Search for the cell housing the specified text and yield its [X, Y] center coordinate. 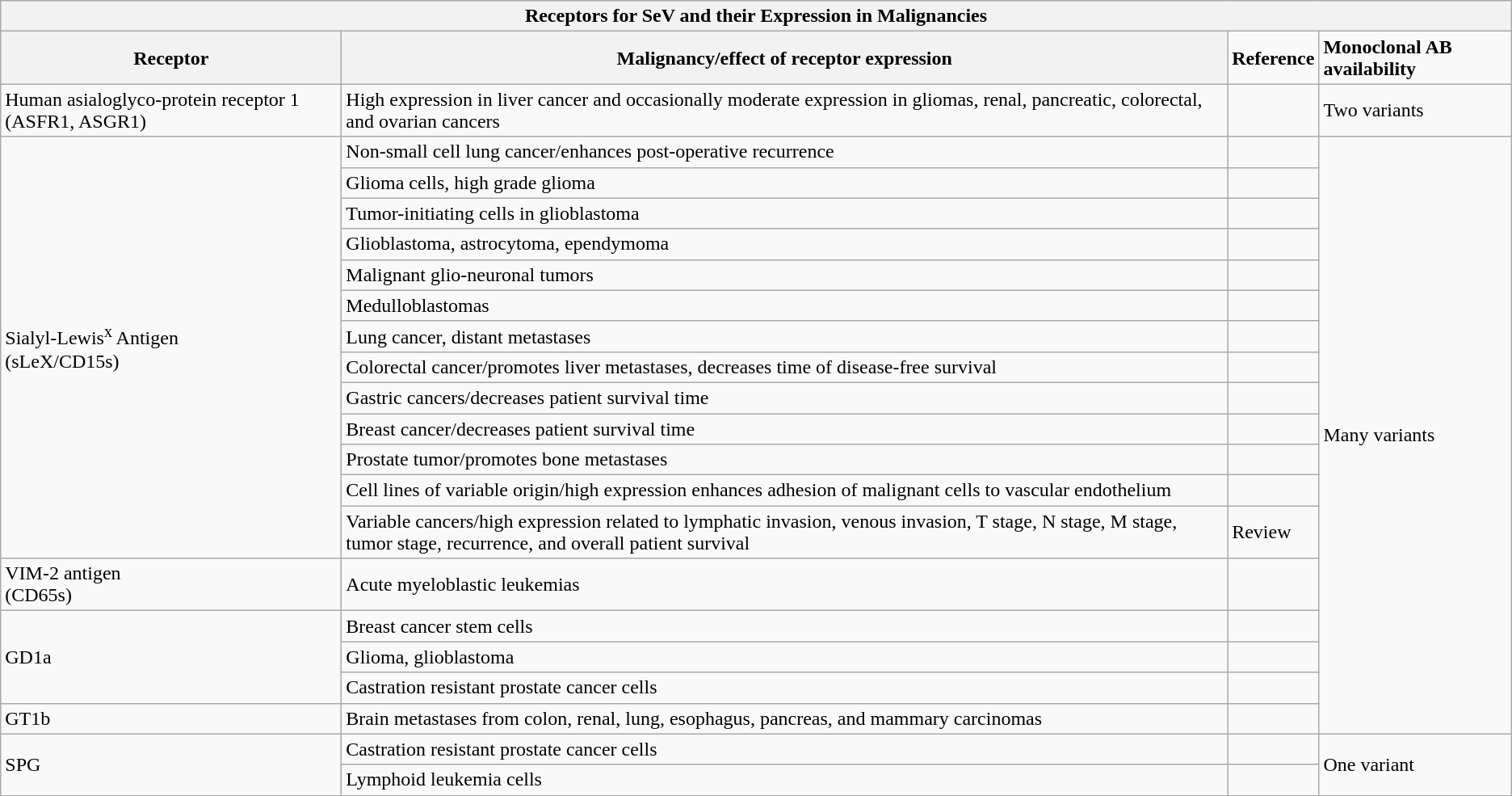
Prostate tumor/promotes bone metastases [785, 460]
VIM-2 antigen(CD65s) [171, 585]
Glioma, glioblastoma [785, 657]
Monoclonal AB availability [1415, 58]
Receptors for SeV and their Expression in Malignancies [756, 16]
Reference [1273, 58]
Human asialoglyco-protein receptor 1 (ASFR1, ASGR1) [171, 110]
Malignancy/effect of receptor expression [785, 58]
Many variants [1415, 435]
GD1a [171, 657]
Review [1273, 532]
Two variants [1415, 110]
Cell lines of variable origin/high expression enhances adhesion of malignant cells to vascular endothelium [785, 491]
Medulloblastomas [785, 305]
Sialyl-Lewisx Antigen(sLeX/CD15s) [171, 347]
Breast cancer/decreases patient survival time [785, 429]
Breast cancer stem cells [785, 626]
Gastric cancers/decreases patient survival time [785, 398]
SPG [171, 764]
One variant [1415, 764]
Receptor [171, 58]
Acute myeloblastic leukemias [785, 585]
Lymphoid leukemia cells [785, 780]
Malignant glio-neuronal tumors [785, 275]
Tumor-initiating cells in glioblastoma [785, 213]
GT1b [171, 718]
Non-small cell lung cancer/enhances post-operative recurrence [785, 152]
Glioblastoma, astrocytoma, ependymoma [785, 244]
Glioma cells, high grade glioma [785, 183]
Lung cancer, distant metastases [785, 336]
Brain metastases from colon, renal, lung, esophagus, pancreas, and mammary carcinomas [785, 718]
Colorectal cancer/promotes liver metastases, decreases time of disease-free survival [785, 367]
High expression in liver cancer and occasionally moderate expression in gliomas, renal, pancreatic, colorectal, and ovarian cancers [785, 110]
